Search for the cell housing the specified text and yield its (X, Y) center coordinate. 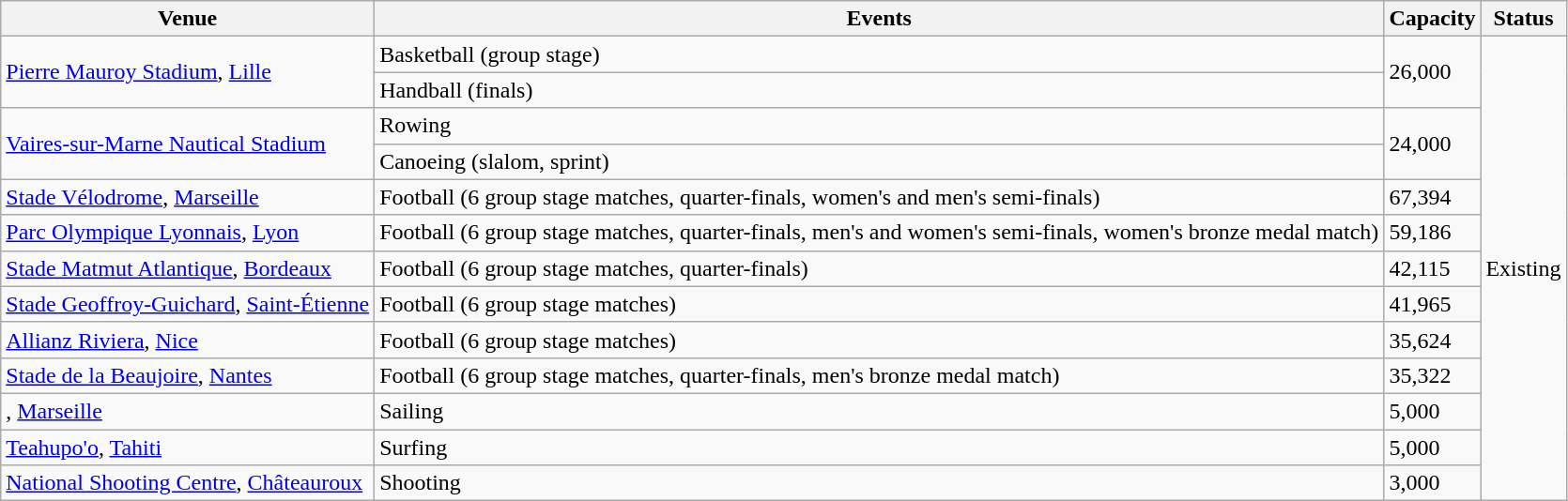
, Marseille (188, 411)
35,624 (1433, 340)
Parc Olympique Lyonnais, Lyon (188, 233)
41,965 (1433, 304)
Rowing (879, 126)
35,322 (1433, 375)
67,394 (1433, 197)
Stade Geoffroy-Guichard, Saint-Étienne (188, 304)
Football (6 group stage matches, quarter-finals, women's and men's semi-finals) (879, 197)
Allianz Riviera, Nice (188, 340)
Football (6 group stage matches, quarter-finals, men's and women's semi-finals, women's bronze medal match) (879, 233)
3,000 (1433, 483)
Sailing (879, 411)
Stade Matmut Atlantique, Bordeaux (188, 268)
Existing (1523, 268)
Status (1523, 19)
Handball (finals) (879, 90)
Pierre Mauroy Stadium, Lille (188, 72)
Stade de la Beaujoire, Nantes (188, 375)
26,000 (1433, 72)
Shooting (879, 483)
Events (879, 19)
Football (6 group stage matches, quarter-finals) (879, 268)
Capacity (1433, 19)
59,186 (1433, 233)
Teahupo'o, Tahiti (188, 448)
Surfing (879, 448)
Football (6 group stage matches, quarter-finals, men's bronze medal match) (879, 375)
42,115 (1433, 268)
Basketball (group stage) (879, 54)
Stade Vélodrome, Marseille (188, 197)
Canoeing (slalom, sprint) (879, 161)
National Shooting Centre, Châteauroux (188, 483)
Vaires-sur-Marne Nautical Stadium (188, 144)
Venue (188, 19)
24,000 (1433, 144)
